Determine the (x, y) coordinate at the center of the cell enclosing the given text.  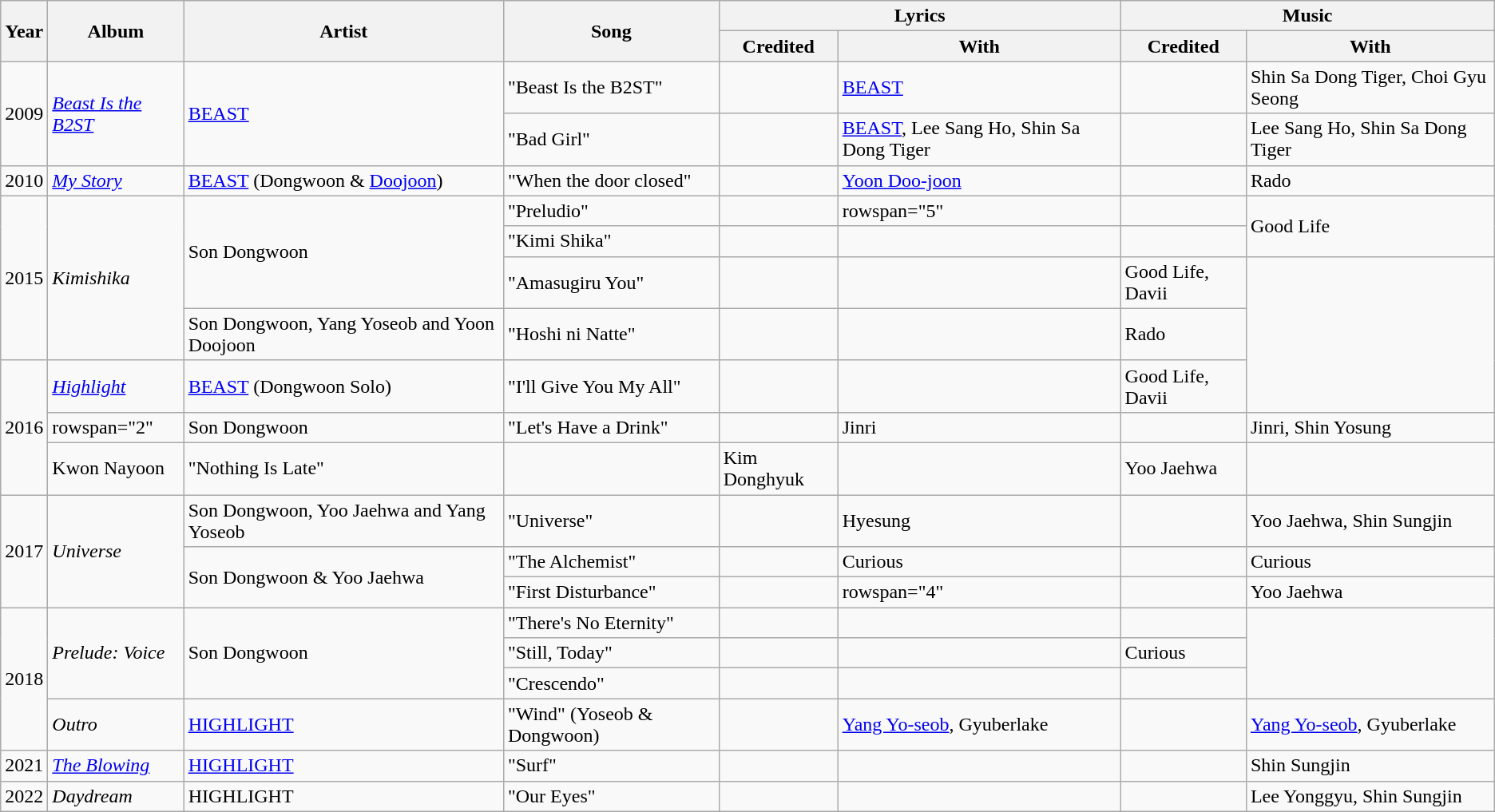
"Bad Girl" (611, 139)
2022 (24, 796)
2017 (24, 551)
"Universe" (611, 521)
"Surf" (611, 766)
Jinri, Shin Yosung (1370, 427)
Album (116, 31)
"Crescendo" (611, 683)
2016 (24, 427)
My Story (116, 180)
"Still, Today" (611, 653)
Kim Donghyuk (778, 468)
"Our Eyes" (611, 796)
"When the door closed" (611, 180)
2010 (24, 180)
BEAST (Dongwoon & Doojoon) (343, 180)
Jinri (979, 427)
Yoo Jaehwa, Shin Sungjin (1370, 521)
Highlight (116, 386)
Daydream (116, 796)
"Kimi Shika" (611, 241)
BEAST (Dongwoon Solo) (343, 386)
"Wind" (Yoseob & Dongwoon) (611, 725)
2018 (24, 679)
2015 (24, 278)
2009 (24, 113)
Son Dongwoon & Yoo Jaehwa (343, 577)
"Preludio" (611, 211)
Hyesung (979, 521)
"Beast Is the B2ST" (611, 88)
Music (1307, 16)
"Hoshi ni Natte" (611, 334)
Beast Is the B2ST (116, 113)
Lyrics (920, 16)
"First Disturbance" (611, 592)
Song (611, 31)
Lee Sang Ho, Shin Sa Dong Tiger (1370, 139)
Lee Yonggyu, Shin Sungjin (1370, 796)
Kimishika (116, 278)
Shin Sungjin (1370, 766)
Son Dongwoon, Yang Yoseob and Yoon Doojoon (343, 334)
rowspan="4" (979, 592)
"I'll Give You My All" (611, 386)
Good Life (1370, 226)
Shin Sa Dong Tiger, Choi Gyu Seong (1370, 88)
rowspan="2" (116, 427)
Artist (343, 31)
"Amasugiru You" (611, 283)
"There's No Eternity" (611, 623)
"Nothing Is Late" (343, 468)
"Let's Have a Drink" (611, 427)
2021 (24, 766)
BEAST, Lee Sang Ho, Shin Sa Dong Tiger (979, 139)
Kwon Nayoon (116, 468)
Outro (116, 725)
The Blowing (116, 766)
Son Dongwoon, Yoo Jaehwa and Yang Yoseob (343, 521)
rowspan="5" (979, 211)
Prelude: Voice (116, 653)
Universe (116, 551)
Yoon Doo-joon (979, 180)
Year (24, 31)
"The Alchemist" (611, 562)
